Capture the cell that displays the provided text and extract its (X, Y) central coordinate. 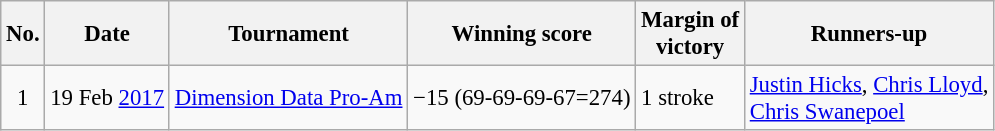
1 (23, 98)
No. (23, 34)
Margin ofvictory (690, 34)
Justin Hicks, Chris Lloyd, Chris Swanepoel (868, 98)
Winning score (522, 34)
Date (107, 34)
−15 (69-69-69-67=274) (522, 98)
Tournament (288, 34)
Runners-up (868, 34)
1 stroke (690, 98)
Dimension Data Pro-Am (288, 98)
19 Feb 2017 (107, 98)
